Pinpoint the cell where the given text exists, returning its [x, y] midpoint coordinate. 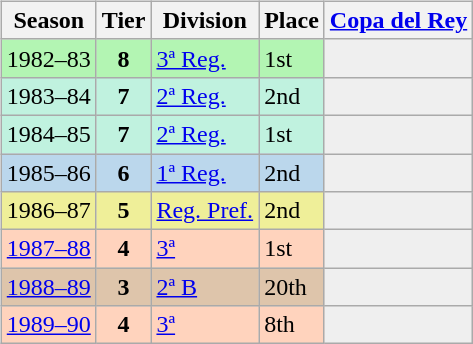
20th [292, 287]
Season [48, 20]
3 [124, 287]
Reg. Pref. [205, 211]
Copa del Rey [398, 20]
Place [292, 20]
6 [124, 173]
Division [205, 20]
1986–87 [48, 211]
8th [292, 325]
3ª Reg. [205, 58]
1ª Reg. [205, 173]
8 [124, 58]
1988–89 [48, 287]
1989–90 [48, 325]
5 [124, 211]
1987–88 [48, 249]
1984–85 [48, 134]
2ª B [205, 287]
1985–86 [48, 173]
1983–84 [48, 96]
1982–83 [48, 58]
Tier [124, 20]
